Search for the cell housing the specified text and yield its (X, Y) center coordinate. 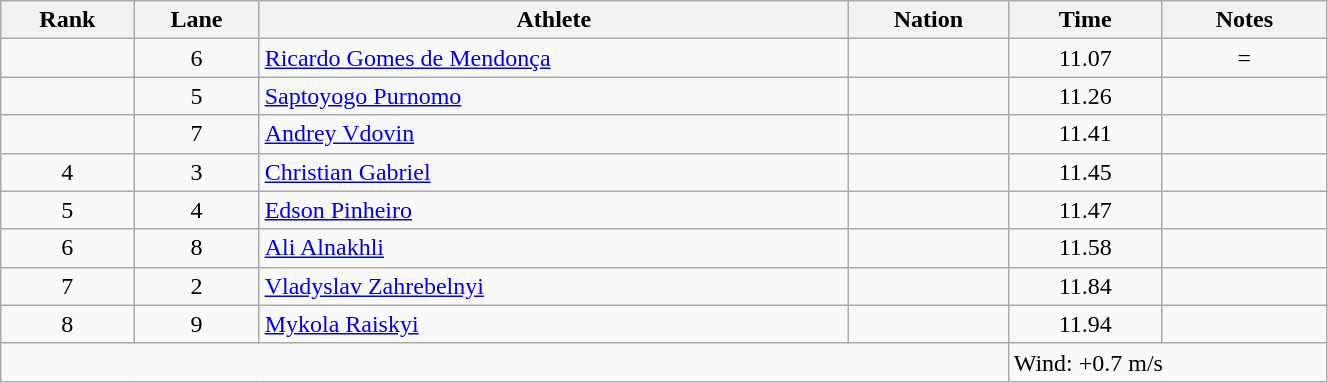
11.47 (1085, 210)
Vladyslav Zahrebelnyi (554, 286)
Lane (196, 20)
Saptoyogo Purnomo (554, 96)
Rank (68, 20)
11.45 (1085, 172)
11.94 (1085, 324)
Athlete (554, 20)
2 (196, 286)
Edson Pinheiro (554, 210)
Wind: +0.7 m/s (1167, 362)
11.41 (1085, 134)
11.07 (1085, 58)
Christian Gabriel (554, 172)
11.84 (1085, 286)
Time (1085, 20)
Notes (1244, 20)
= (1244, 58)
Nation (929, 20)
Mykola Raiskyi (554, 324)
Andrey Vdovin (554, 134)
9 (196, 324)
11.26 (1085, 96)
3 (196, 172)
11.58 (1085, 248)
Ricardo Gomes de Mendonça (554, 58)
Ali Alnakhli (554, 248)
